Identify which cell holds the provided text, then report its (x, y) central coordinate. 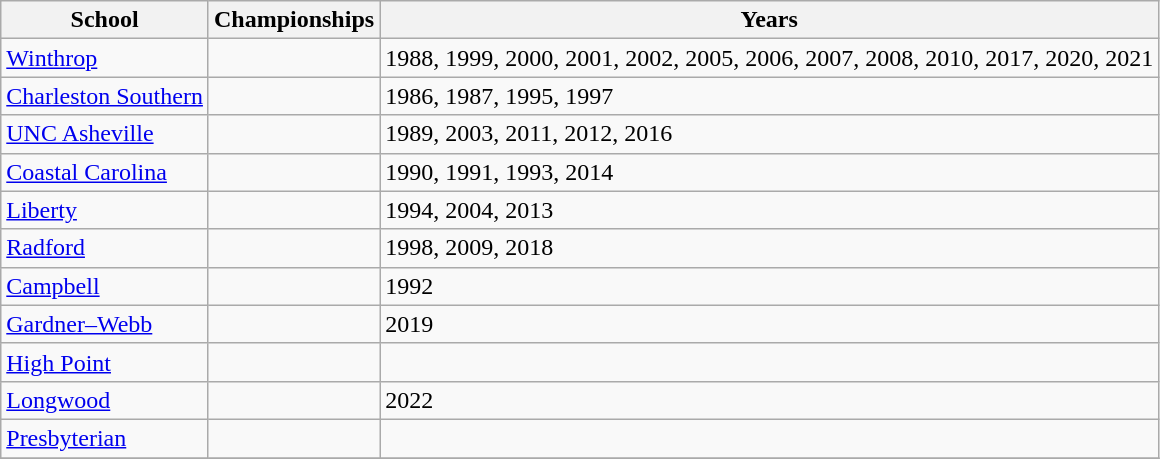
Gardner–Webb (105, 324)
School (105, 20)
Winthrop (105, 58)
Championships (294, 20)
2019 (770, 324)
1989, 2003, 2011, 2012, 2016 (770, 134)
2022 (770, 400)
1998, 2009, 2018 (770, 248)
1988, 1999, 2000, 2001, 2002, 2005, 2006, 2007, 2008, 2010, 2017, 2020, 2021 (770, 58)
Charleston Southern (105, 96)
1994, 2004, 2013 (770, 210)
Radford (105, 248)
1992 (770, 286)
Years (770, 20)
High Point (105, 362)
UNC Asheville (105, 134)
1990, 1991, 1993, 2014 (770, 172)
Longwood (105, 400)
Liberty (105, 210)
Presbyterian (105, 438)
Campbell (105, 286)
Coastal Carolina (105, 172)
1986, 1987, 1995, 1997 (770, 96)
